Locate the cell with the specified text and output its [x, y] center coordinate. 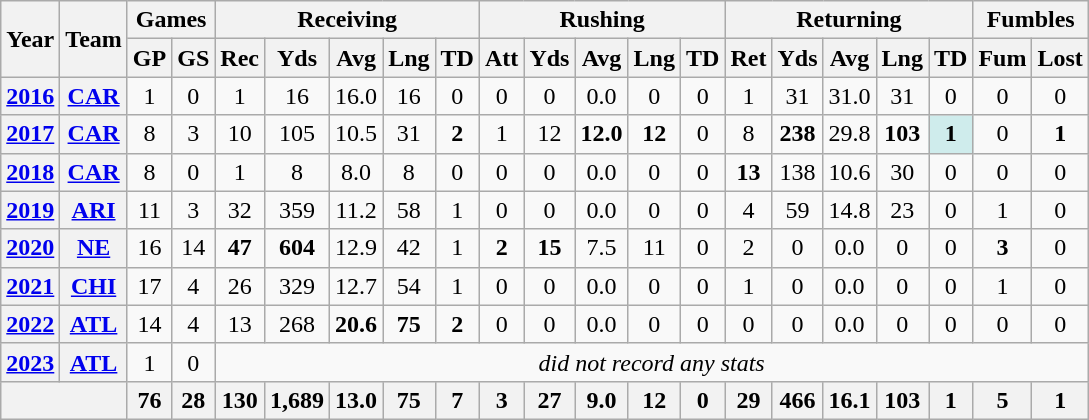
30 [902, 172]
42 [409, 248]
2021 [30, 286]
27 [550, 400]
2022 [30, 324]
26 [240, 286]
CHI [94, 286]
359 [298, 210]
Team [94, 39]
58 [409, 210]
Rec [240, 58]
54 [409, 286]
GS [194, 58]
Rushing [602, 20]
11.2 [356, 210]
59 [798, 210]
Fumbles [1030, 20]
604 [298, 248]
2018 [30, 172]
Year [30, 39]
1,689 [298, 400]
Games [170, 20]
NE [94, 248]
28 [194, 400]
12.7 [356, 286]
2017 [30, 134]
8.0 [356, 172]
2016 [30, 96]
32 [240, 210]
29 [748, 400]
238 [798, 134]
ARI [94, 210]
329 [298, 286]
Att [501, 58]
10 [240, 134]
2020 [30, 248]
9.0 [602, 400]
13.0 [356, 400]
GP [149, 58]
5 [1002, 400]
10.5 [356, 134]
17 [149, 286]
did not record any stats [652, 362]
105 [298, 134]
2023 [30, 362]
76 [149, 400]
15 [550, 248]
7.5 [602, 248]
138 [798, 172]
16.0 [356, 96]
31.0 [850, 96]
Fum [1002, 58]
Returning [849, 20]
16.1 [850, 400]
466 [798, 400]
Receiving [348, 20]
Lost [1060, 58]
10.6 [850, 172]
12.0 [602, 134]
20.6 [356, 324]
268 [298, 324]
130 [240, 400]
7 [457, 400]
14.8 [850, 210]
47 [240, 248]
23 [902, 210]
Ret [748, 58]
29.8 [850, 134]
12.9 [356, 248]
2019 [30, 210]
